Search for the cell housing the specified text and yield its (X, Y) center coordinate. 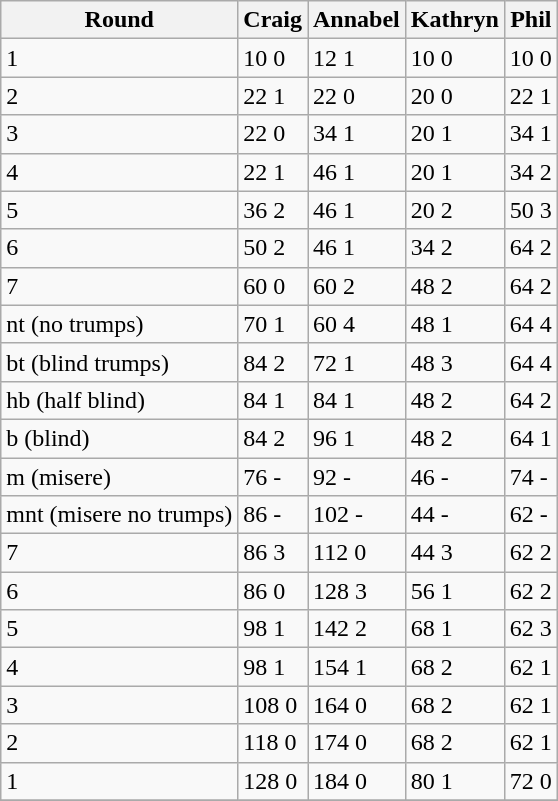
bt (blind trumps) (120, 362)
118 0 (273, 743)
Craig (273, 20)
60 2 (357, 286)
48 3 (454, 362)
nt (no trumps) (120, 324)
m (misere) (120, 477)
112 0 (357, 553)
60 4 (357, 324)
36 2 (273, 210)
50 2 (273, 248)
108 0 (273, 705)
72 0 (530, 781)
174 0 (357, 743)
Phil (530, 20)
Round (120, 20)
128 0 (273, 781)
72 1 (357, 362)
50 3 (530, 210)
92 - (357, 477)
62 - (530, 515)
86 - (273, 515)
48 1 (454, 324)
154 1 (357, 667)
68 1 (454, 629)
164 0 (357, 705)
20 0 (454, 96)
12 1 (357, 58)
Kathryn (454, 20)
62 3 (530, 629)
70 1 (273, 324)
80 1 (454, 781)
44 3 (454, 553)
44 - (454, 515)
184 0 (357, 781)
74 - (530, 477)
128 3 (357, 591)
64 1 (530, 438)
hb (half blind) (120, 400)
86 3 (273, 553)
102 - (357, 515)
20 2 (454, 210)
mnt (misere no trumps) (120, 515)
76 - (273, 477)
142 2 (357, 629)
Annabel (357, 20)
56 1 (454, 591)
b (blind) (120, 438)
60 0 (273, 286)
96 1 (357, 438)
46 - (454, 477)
86 0 (273, 591)
